For the text-containing cell, return its midpoint in [x, y] coordinate format. 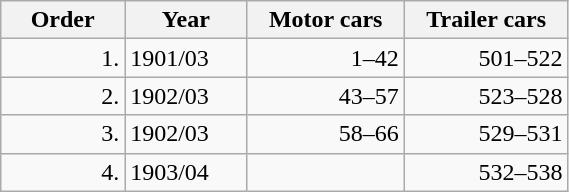
1–42 [326, 58]
Year [186, 20]
501–522 [486, 58]
58–66 [326, 134]
1903/04 [186, 172]
43–57 [326, 96]
529–531 [486, 134]
Motor cars [326, 20]
1. [63, 58]
2. [63, 96]
3. [63, 134]
Order [63, 20]
4. [63, 172]
1901/03 [186, 58]
523–528 [486, 96]
532–538 [486, 172]
Trailer cars [486, 20]
